Capture the cell that displays the provided text and extract its [x, y] central coordinate. 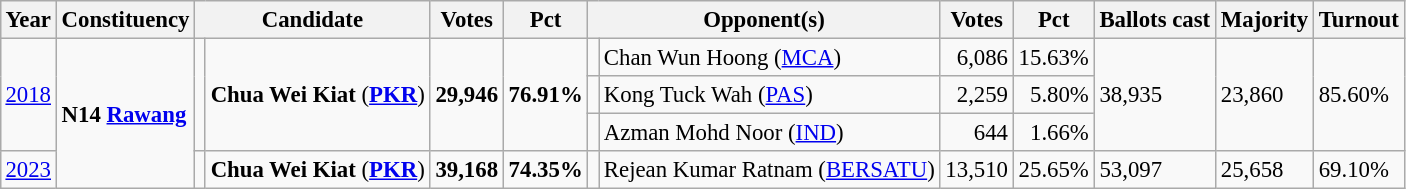
53,097 [1154, 170]
2,259 [976, 95]
Ballots cast [1154, 20]
23,860 [1264, 94]
Year [28, 20]
2023 [28, 170]
38,935 [1154, 94]
69.10% [1358, 170]
Constituency [125, 20]
N14 Rawang [125, 113]
Majority [1264, 20]
74.35% [546, 170]
Opponent(s) [764, 20]
Rejean Kumar Ratnam (BERSATU) [770, 170]
644 [976, 133]
25,658 [1264, 170]
15.63% [1054, 57]
29,946 [466, 94]
25.65% [1054, 170]
Kong Tuck Wah (PAS) [770, 95]
76.91% [546, 94]
Azman Mohd Noor (IND) [770, 133]
2018 [28, 94]
5.80% [1054, 95]
Candidate [312, 20]
Chan Wun Hoong (MCA) [770, 57]
1.66% [1054, 133]
13,510 [976, 170]
6,086 [976, 57]
Turnout [1358, 20]
39,168 [466, 170]
85.60% [1358, 94]
